Return (X, Y) of the center of cell containing provided text 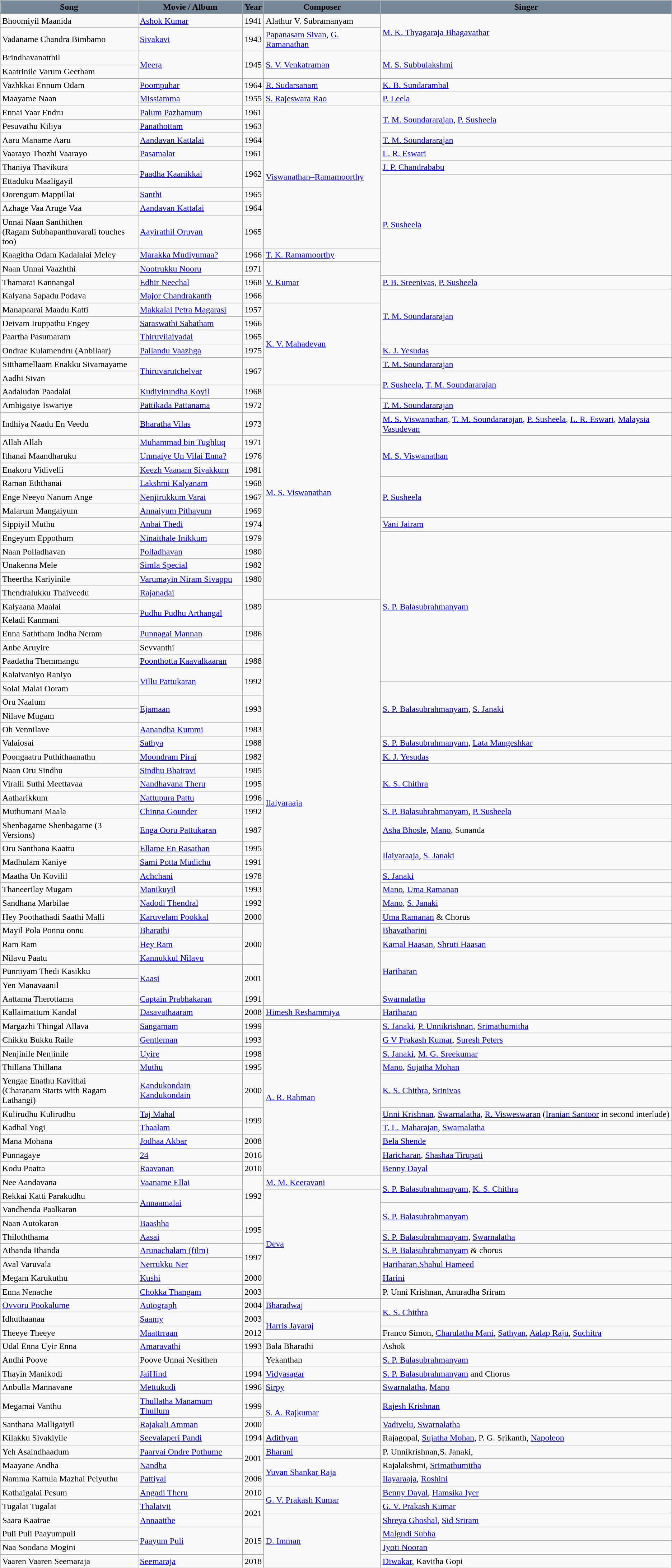
Paadha Kaanikkai (190, 174)
Jodhaa Akbar (190, 1141)
Sivakavi (190, 40)
1962 (253, 174)
Sindhu Bhairavi (190, 770)
Anbai Thedi (190, 524)
Adithyan (322, 1438)
Malgudi Subha (526, 1534)
Swarnalatha (526, 999)
Aaru Maname Aaru (69, 140)
Sirpy (322, 1387)
Rajagopal, Sujatha Mohan, P. G. Srikanth, Napoleon (526, 1438)
Unnai Naan Santhithen(Ragam Subhapanthuvarali touches too) (69, 232)
Yekanthan (322, 1360)
1941 (253, 21)
Ashok (526, 1346)
1976 (253, 456)
Puli Puli Paayumpuli (69, 1534)
Karuvelam Pookkal (190, 917)
Aval Varuvala (69, 1264)
S. P. Balasubrahmanyam, Swarnalatha (526, 1237)
P. Susheela, T. M. Soundararajan (526, 385)
Kannukkul Nilavu (190, 958)
Muhammad bin Tughluq (190, 442)
Anbulla Mannavane (69, 1387)
Achchani (190, 876)
Seevalaperi Pandi (190, 1438)
2012 (253, 1333)
Pasamalar (190, 153)
Autograph (190, 1305)
Yen Manavaanil (69, 985)
P. Unni Krishnan, Anuradha Sriram (526, 1291)
Oru Naalum (69, 702)
1943 (253, 40)
Bhavatharini (526, 931)
Missiamma (190, 99)
Punnagaye (69, 1155)
A. R. Rahman (322, 1098)
Himesh Reshammiya (322, 1012)
1981 (253, 470)
Rajanadai (190, 593)
Nootrukku Nooru (190, 269)
Poove Unnai Nesithen (190, 1360)
Uyire (190, 1053)
K. B. Sundarambal (526, 85)
Mana Mohana (69, 1141)
Oh Vennilave (69, 729)
Rekkai Katti Parakudhu (69, 1196)
Vaarayo Thozhi Vaarayo (69, 153)
1974 (253, 524)
Bharatha Vilas (190, 424)
Chokka Thangam (190, 1291)
Pallandu Vaazhga (190, 351)
Yengae Enathu Kavithai(Charanam Starts with Ragam Lathangi) (69, 1090)
Santhana Malligaiyil (69, 1424)
Nandhavana Theru (190, 784)
Maatha Un Kovilil (69, 876)
Poonthotta Kaavalkaaran (190, 661)
Thiruvilaiyadal (190, 337)
1987 (253, 830)
Bhoomiyil Maanida (69, 21)
Taj Mahal (190, 1114)
1955 (253, 99)
Ashok Kumar (190, 21)
V. Kumar (322, 282)
Ettaduku Maaligayil (69, 181)
Kathaigalai Pesum (69, 1493)
Naan Oru Sindhu (69, 770)
Seemaraja (190, 1561)
Thaalam (190, 1128)
Sathya (190, 743)
Solai Malai Ooram (69, 688)
Hey Ram (190, 944)
L. R. Eswari (526, 153)
Nee Aandavana (69, 1182)
Poongaatru Puthithaanathu (69, 757)
T. L. Maharajan, Swarnalatha (526, 1128)
Annaamalai (190, 1203)
Malarum Mangaiyum (69, 511)
Bharadwaj (322, 1305)
Shreya Ghoshal, Sid Sriram (526, 1520)
Mano, Uma Ramanan (526, 890)
Shenbagame Shenbagame (3 Versions) (69, 830)
1989 (253, 606)
1945 (253, 65)
Idhuthaanaa (69, 1319)
Brindhavanatthil (69, 58)
Kaasi (190, 978)
Unakenna Mele (69, 565)
Keladi Kanmani (69, 620)
1973 (253, 424)
Thendralukku Thaiveedu (69, 593)
Nattupura Pattu (190, 798)
Maattrraan (190, 1333)
Mettukudi (190, 1387)
Kodu Poatta (69, 1169)
Haricharan, Shashaa Tirupati (526, 1155)
Mano, Sujatha Mohan (526, 1067)
Unmaiye Un Vilai Enna? (190, 456)
Nenjirukkum Varai (190, 497)
T. M. Soundararajan, P. Susheela (526, 119)
Aadhi Sivan (69, 378)
S. P. Balasubrahmanyam & chorus (526, 1251)
Vidyasagar (322, 1374)
Sangamam (190, 1026)
Vaaname Ellai (190, 1182)
Ilaiyaraaja, S. Janaki (526, 855)
Makkalai Petra Magarasi (190, 310)
Kalyana Sapadu Podava (69, 296)
Muthu (190, 1067)
S. A. Rajkumar (322, 1413)
Theeye Theeye (69, 1333)
Sevvanthi (190, 648)
Bela Shende (526, 1141)
S. P. Balasubrahmanyam and Chorus (526, 1374)
Major Chandrakanth (190, 296)
Panathottam (190, 126)
Yeh Asaindhaadum (69, 1452)
Asha Bhosle, Mano, Sunanda (526, 830)
Mayil Pola Ponnu onnu (69, 931)
G V Prakash Kumar, Suresh Peters (526, 1040)
Kaatrinile Varum Geetham (69, 71)
Hey Poothathadi Saathi Malli (69, 917)
2021 (253, 1513)
Kalaivaniyo Raniyo (69, 675)
Thalaivii (190, 1506)
Maayame Naan (69, 99)
Theertha Kariyinile (69, 579)
Baashha (190, 1223)
Oorengum Mappillai (69, 195)
Nenjinile Nenjinile (69, 1053)
Paadatha Themmangu (69, 661)
Ram Ram (69, 944)
Indhiya Naadu En Veedu (69, 424)
1979 (253, 538)
Annaiyum Pithavum (190, 511)
Pattikada Pattanama (190, 405)
S. V. Venkatraman (322, 65)
Uma Ramanan & Chorus (526, 917)
Margazhi Thingal Allava (69, 1026)
Singer (526, 7)
Santhi (190, 195)
Aatharikkum (69, 798)
Kudiyirundha Koyil (190, 391)
Muthumani Maala (69, 811)
S. P. Balasubrahmanyam, K. S. Chithra (526, 1189)
Aayirathil Oruvan (190, 232)
Angadi Theru (190, 1493)
Anbe Aruyire (69, 648)
Bharani (322, 1452)
Yuvan Shankar Raja (322, 1472)
Azhage Vaa Aruge Vaa (69, 208)
Vandhenda Paalkaran (69, 1210)
Naan Unnai Vaazhthi (69, 269)
Paayum Puli (190, 1540)
Paarvai Ondre Pothume (190, 1452)
Megamai Vanthu (69, 1406)
Bharathi (190, 931)
Diwakar, Kavitha Gopi (526, 1561)
Enga Ooru Pattukaran (190, 830)
Benny Dayal, Hamsika Iyer (526, 1493)
Oru Santhana Kaattu (69, 848)
Kandukondain Kandukondain (190, 1090)
Ennai Yaar Endru (69, 112)
Gentleman (190, 1040)
Kaagitha Odam Kadalalai Meley (69, 255)
Palum Pazhamum (190, 112)
Pudhu Pudhu Arthangal (190, 613)
Rajakali Amman (190, 1424)
Vazhkkai Ennum Odam (69, 85)
Namma Kattula Mazhai Peiyuthu (69, 1479)
S. Janaki (526, 876)
R. Sudarsanam (322, 85)
Sitthamellaam Enakku Sivamayame (69, 364)
Naan Autokaran (69, 1223)
Composer (322, 7)
S. P. Balasubrahmanyam, P. Susheela (526, 811)
Nandha (190, 1465)
J. P. Chandrababu (526, 167)
Thiloththama (69, 1237)
2015 (253, 1540)
Hariharan,Shahul Hameed (526, 1264)
Villu Pattukaran (190, 682)
Aanandha Kummi (190, 729)
Raman Eththanai (69, 483)
Kulirudhu Kulirudhu (69, 1114)
Ilaiyaraaja (322, 802)
Pattiyal (190, 1479)
Aattama Therottama (69, 999)
2004 (253, 1305)
Song (69, 7)
Kallaimattum Kandal (69, 1012)
Thiruvarutchelvar (190, 371)
Simla Special (190, 565)
Vadaname Chandra Bimbamo (69, 40)
1957 (253, 310)
M. S. Viswanathan, T. M. Soundararajan, P. Susheela, L. R. Eswari, Malaysia Vasudevan (526, 424)
Saraswathi Sabatham (190, 323)
Alathur V. Subramanyam (322, 21)
Unni Krishnan, Swarnalatha, R. Visweswaran (Iranian Santoor in second interlude) (526, 1114)
Madhulam Kaniye (69, 862)
Kadhal Yogi (69, 1128)
Thaneerilay Mugam (69, 890)
K. S. Chithra, Srinivas (526, 1090)
Deivam Iruppathu Engey (69, 323)
Thamarai Kannangal (69, 282)
1978 (253, 876)
Vani Jairam (526, 524)
Jyoti Nooran (526, 1547)
Ambigaiye Iswariye (69, 405)
Nilavu Paatu (69, 958)
1985 (253, 770)
Viralil Suthi Meettavaa (69, 784)
Captain Prabhakaran (190, 999)
Moondram Pirai (190, 757)
Andhi Poove (69, 1360)
Naa Soodana Mogini (69, 1547)
Year (253, 7)
Annaatthe (190, 1520)
Nerrukku Ner (190, 1264)
P. B. Sreenivas, P. Susheela (526, 282)
Chikku Bukku Raile (69, 1040)
D. Imman (322, 1540)
Sandhana Marbilae (69, 903)
T. K. Ramamoorthy (322, 255)
M. K. Thyagaraja Bhagavathar (526, 32)
Maayane Andha (69, 1465)
Engeyum Eppothum (69, 538)
Kamal Haasan, Shruti Haasan (526, 944)
S. Janaki, P. Unnikrishnan, Srimathumitha (526, 1026)
Manapaarai Maadu Katti (69, 310)
1972 (253, 405)
S. P. Balasubrahmanyam, S. Janaki (526, 709)
Enna Nenache (69, 1291)
Pesuvathu Kiliya (69, 126)
1963 (253, 126)
24 (190, 1155)
Benny Dayal (526, 1169)
Nadodi Thendral (190, 903)
Dasavathaaram (190, 1012)
Harris Jayaraj (322, 1326)
Movie / Album (190, 7)
Udal Enna Uyir Enna (69, 1346)
JaiHind (190, 1374)
2018 (253, 1561)
Enge Neeyo Nanum Ange (69, 497)
Ovvoru Pookalume (69, 1305)
Mano, S. Janaki (526, 903)
Varumayin Niram Sivappu (190, 579)
Ellame En Rasathan (190, 848)
Thillana Thillana (69, 1067)
K. V. Mahadevan (322, 344)
M. M. Keeravani (322, 1182)
P. Leela (526, 99)
Valaiosai (69, 743)
Marakka Mudiyumaa? (190, 255)
Edhir Neechal (190, 282)
M. S. Subbulakshmi (526, 65)
Aadaludan Paadalai (69, 391)
S. Rajeswara Rao (322, 99)
Tugalai Tugalai (69, 1506)
Kushi (190, 1278)
Ninaithale Inikkum (190, 538)
Rajalakshmi, Srimathumitha (526, 1465)
Ondrae Kulamendru (Anbilaar) (69, 351)
Vaaren Vaaren Seemaraja (69, 1561)
Viswanathan–Ramamoorthy (322, 177)
Kilakku Sivakiyile (69, 1438)
Enakoru Vidivelli (69, 470)
Sami Potta Mudichu (190, 862)
Thayin Manikodi (69, 1374)
Meera (190, 65)
Aasai (190, 1237)
Saamy (190, 1319)
Megam Karukuthu (69, 1278)
Harini (526, 1278)
Saara Kaatrae (69, 1520)
Amaravathi (190, 1346)
S. Janaki, M. G. Sreekumar (526, 1053)
1983 (253, 729)
Poompuhar (190, 85)
Athanda Ithanda (69, 1251)
Rajesh Krishnan (526, 1406)
Ejamaan (190, 709)
2016 (253, 1155)
Raavanan (190, 1169)
Ilayaraaja, Roshini (526, 1479)
Allah Allah (69, 442)
Ithanai Maandharuku (69, 456)
1986 (253, 634)
Manikuyil (190, 890)
Polladhavan (190, 552)
Naan Polladhavan (69, 552)
Nilave Mugam (69, 716)
1975 (253, 351)
Paartha Pasumaram (69, 337)
2006 (253, 1479)
Franco Simon, Charulatha Mani, Sathyan, Aalap Raju, Suchitra (526, 1333)
Lakshmi Kalyanam (190, 483)
Kalyaana Maalai (69, 606)
Sippiyil Muthu (69, 524)
1997 (253, 1257)
Papanasam Sivan, G. Ramanathan (322, 40)
Enna Saththam Indha Neram (69, 634)
P. Unnikrishnan,S. Janaki, (526, 1452)
Punnagai Mannan (190, 634)
1998 (253, 1053)
1969 (253, 511)
Vadivelu, Swarnalatha (526, 1424)
Punniyam Thedi Kasikku (69, 971)
Swarnalatha, Mano (526, 1387)
Arunachalam (film) (190, 1251)
Keezh Vaanam Sivakkum (190, 470)
Bala Bharathi (322, 1346)
Chinna Gounder (190, 811)
Thullatha Manamum Thullum (190, 1406)
Deva (322, 1244)
Thaniya Thavikura (69, 167)
S. P. Balasubrahmanyam, Lata Mangeshkar (526, 743)
